Output the (x, y) coordinate of the center of the cell containing the given text.  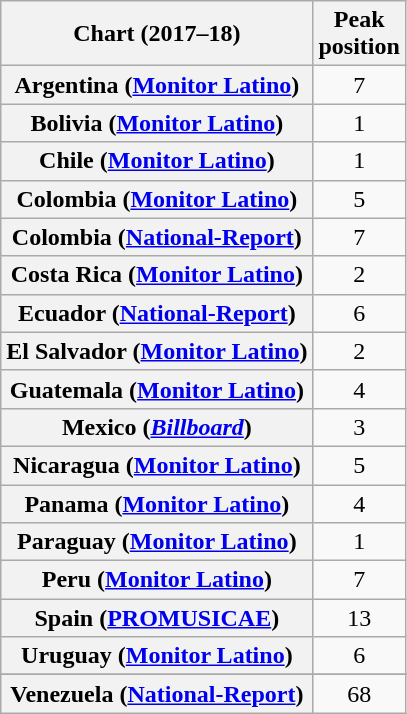
3 (359, 427)
Bolivia (Monitor Latino) (157, 123)
Costa Rica (Monitor Latino) (157, 275)
Panama (Monitor Latino) (157, 503)
El Salvador (Monitor Latino) (157, 351)
Colombia (National-Report) (157, 237)
Venezuela (National-Report) (157, 694)
Chart (2017–18) (157, 34)
Argentina (Monitor Latino) (157, 85)
68 (359, 694)
13 (359, 618)
Nicaragua (Monitor Latino) (157, 465)
Guatemala (Monitor Latino) (157, 389)
Ecuador (National-Report) (157, 313)
Paraguay (Monitor Latino) (157, 542)
Mexico (Billboard) (157, 427)
Spain (PROMUSICAE) (157, 618)
Uruguay (Monitor Latino) (157, 656)
Peru (Monitor Latino) (157, 580)
Peakposition (359, 34)
Chile (Monitor Latino) (157, 161)
Colombia (Monitor Latino) (157, 199)
